Extract the [x, y] coordinate from the center of the cell holding the provided text.  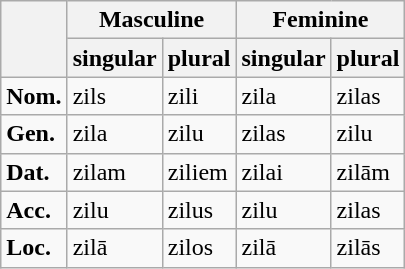
zilus [199, 210]
Dat. [34, 172]
Gen. [34, 134]
Feminine [320, 20]
zilām [368, 172]
Nom. [34, 96]
zilai [284, 172]
zilās [368, 248]
Acc. [34, 210]
zils [114, 96]
zilam [114, 172]
Loc. [34, 248]
zili [199, 96]
Masculine [152, 20]
zilos [199, 248]
ziliem [199, 172]
